Output the [X, Y] coordinate of the center of the cell containing the given text.  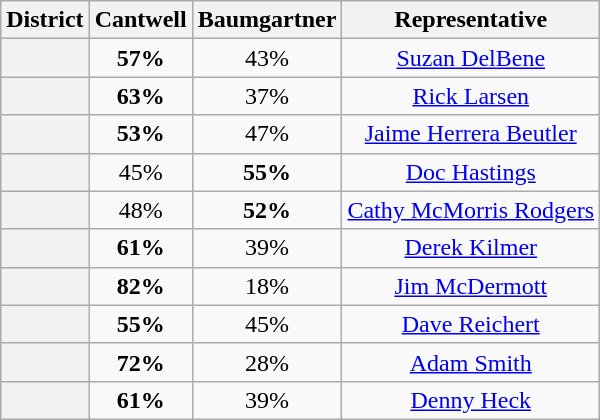
48% [140, 210]
18% [267, 286]
Suzan DelBene [471, 58]
82% [140, 286]
Derek Kilmer [471, 248]
72% [140, 362]
Dave Reichert [471, 324]
Representative [471, 20]
Rick Larsen [471, 96]
63% [140, 96]
Jaime Herrera Beutler [471, 134]
Baumgartner [267, 20]
52% [267, 210]
Adam Smith [471, 362]
Jim McDermott [471, 286]
28% [267, 362]
43% [267, 58]
57% [140, 58]
Cantwell [140, 20]
53% [140, 134]
47% [267, 134]
District [45, 20]
Doc Hastings [471, 172]
37% [267, 96]
Cathy McMorris Rodgers [471, 210]
Denny Heck [471, 400]
